Find where the given text appears and provide that cell's center as [X, Y] coordinate. 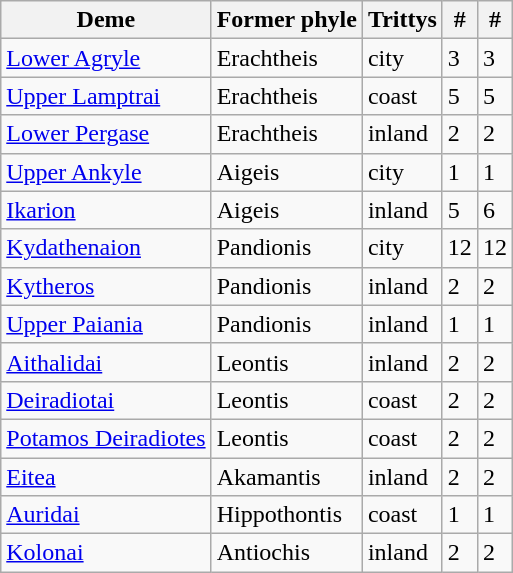
Upper Paiania [106, 324]
Eitea [106, 477]
Kydathenaion [106, 248]
Deiradiotai [106, 400]
Potamos Deiradiotes [106, 438]
Hippothontis [286, 515]
Trittys [402, 20]
Kytheros [106, 286]
Lower Pergase [106, 134]
Upper Lamptrai [106, 96]
Antiochis [286, 553]
Ikarion [106, 210]
Auridai [106, 515]
6 [494, 210]
Aithalidai [106, 362]
Former phyle [286, 20]
Upper Ankyle [106, 172]
Lower Agryle [106, 58]
Deme [106, 20]
Kolonai [106, 553]
Akamantis [286, 477]
